Output the [X, Y] coordinate of the center of the cell containing the given text.  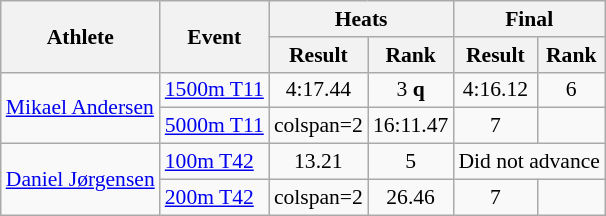
4:16.12 [495, 90]
1500m T11 [214, 90]
100m T42 [214, 162]
4:17.44 [318, 90]
13.21 [318, 162]
Heats [362, 19]
Event [214, 36]
Daniel Jørgensen [80, 180]
3 q [410, 90]
Final [529, 19]
5 [410, 162]
26.46 [410, 197]
Athlete [80, 36]
Mikael Andersen [80, 108]
6 [570, 90]
16:11.47 [410, 126]
200m T42 [214, 197]
5000m T11 [214, 126]
Did not advance [529, 162]
